Detect which cell encompasses the target text, then output its [x, y] center coordinate. 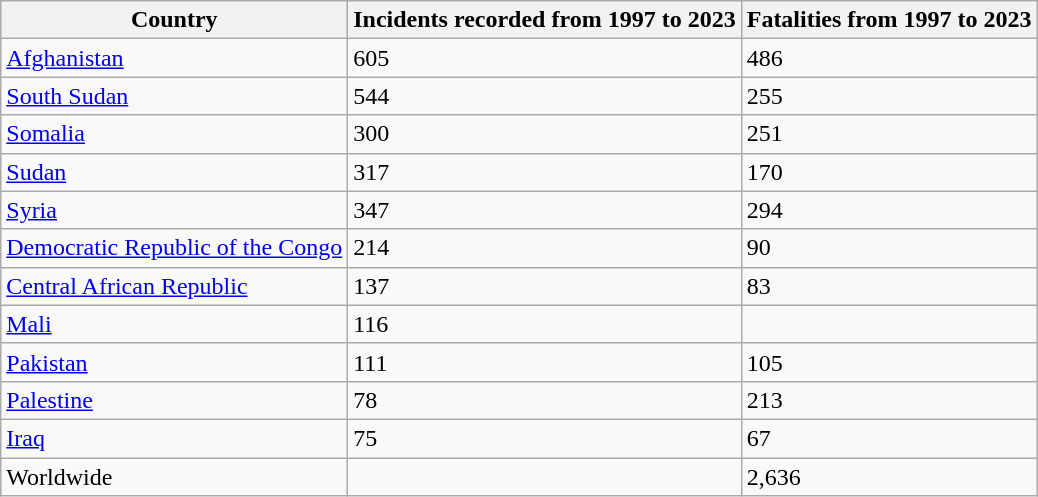
347 [544, 210]
486 [889, 58]
Mali [174, 324]
75 [544, 438]
Syria [174, 210]
251 [889, 134]
Democratic Republic of the Congo [174, 248]
South Sudan [174, 96]
213 [889, 400]
Incidents recorded from 1997 to 2023 [544, 20]
Somalia [174, 134]
317 [544, 172]
137 [544, 286]
90 [889, 248]
Iraq [174, 438]
300 [544, 134]
105 [889, 362]
Palestine [174, 400]
Central African Republic [174, 286]
170 [889, 172]
78 [544, 400]
214 [544, 248]
544 [544, 96]
83 [889, 286]
67 [889, 438]
605 [544, 58]
294 [889, 210]
116 [544, 324]
Fatalities from 1997 to 2023 [889, 20]
Sudan [174, 172]
255 [889, 96]
Pakistan [174, 362]
Country [174, 20]
2,636 [889, 477]
Afghanistan [174, 58]
Worldwide [174, 477]
111 [544, 362]
